Locate the cell with the specified text and output its (X, Y) center coordinate. 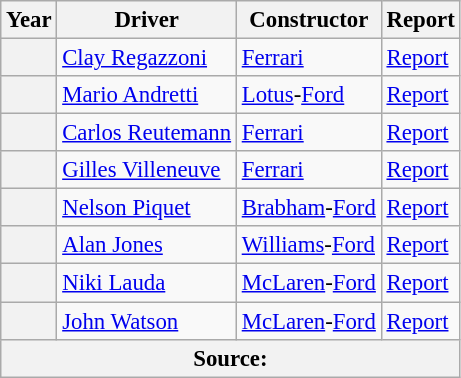
Year (29, 20)
Carlos Reutemann (147, 133)
Mario Andretti (147, 95)
Constructor (308, 20)
Driver (147, 20)
Clay Regazzoni (147, 58)
John Watson (147, 321)
Nelson Piquet (147, 208)
Gilles Villeneuve (147, 170)
Source: (230, 358)
Niki Lauda (147, 283)
Brabham-Ford (308, 208)
Williams-Ford (308, 245)
Alan Jones (147, 245)
Lotus-Ford (308, 95)
